Return the (x, y) coordinate for the center point of the cell that contains the specified text.  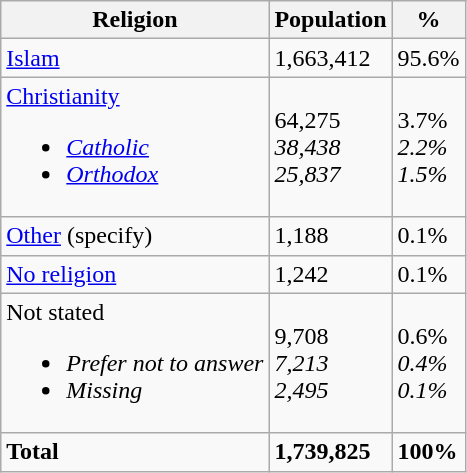
1,242 (330, 274)
Islam (135, 58)
Population (330, 20)
ChristianityCatholicOrthodox (135, 147)
Total (135, 452)
64,275 38,438 25,837 (330, 147)
% (428, 20)
9,708 7,213 2,495 (330, 363)
Religion (135, 20)
3.7% 2.2% 1.5% (428, 147)
1,663,412 (330, 58)
Other (specify) (135, 236)
Not statedPrefer not to answerMissing (135, 363)
No religion (135, 274)
100% (428, 452)
1,188 (330, 236)
1,739,825 (330, 452)
95.6% (428, 58)
0.6% 0.4% 0.1% (428, 363)
